Return the (X, Y) coordinate for the center point of the cell that contains the specified text.  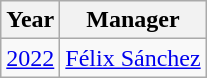
Manager (133, 20)
Year (30, 20)
2022 (30, 58)
Félix Sánchez (133, 58)
